Detect which cell encompasses the target text, then output its (X, Y) center coordinate. 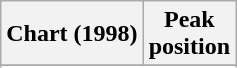
Peak position (189, 34)
Chart (1998) (72, 34)
